From the cell containing the given text, extract its center point as (x, y) coordinate. 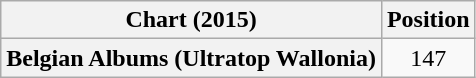
Chart (2015) (192, 20)
147 (428, 58)
Belgian Albums (Ultratop Wallonia) (192, 58)
Position (428, 20)
